From the cell containing the given text, extract its center point as (x, y) coordinate. 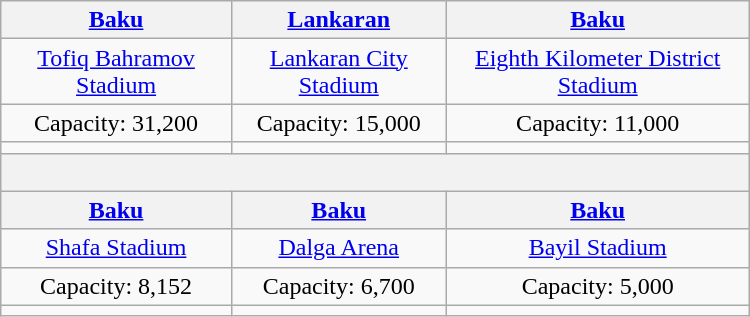
Capacity: 15,000 (338, 123)
Capacity: 6,700 (338, 286)
Dalga Arena (338, 248)
Capacity: 31,200 (116, 123)
Capacity: 5,000 (598, 286)
Tofiq Bahramov Stadium (116, 72)
Lankaran (338, 20)
Capacity: 11,000 (598, 123)
Eighth Kilometer District Stadium (598, 72)
Capacity: 8,152 (116, 286)
Shafa Stadium (116, 248)
Bayil Stadium (598, 248)
Lankaran City Stadium (338, 72)
